Locate the cell with the specified text and output its [x, y] center coordinate. 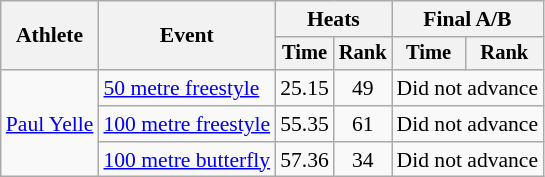
61 [363, 124]
25.15 [304, 88]
Athlete [50, 36]
Final A/B [468, 19]
Paul Yelle [50, 124]
55.35 [304, 124]
Event [186, 36]
50 metre freestyle [186, 88]
Heats [333, 19]
100 metre freestyle [186, 124]
49 [363, 88]
